Search for the cell housing the specified text and yield its [x, y] center coordinate. 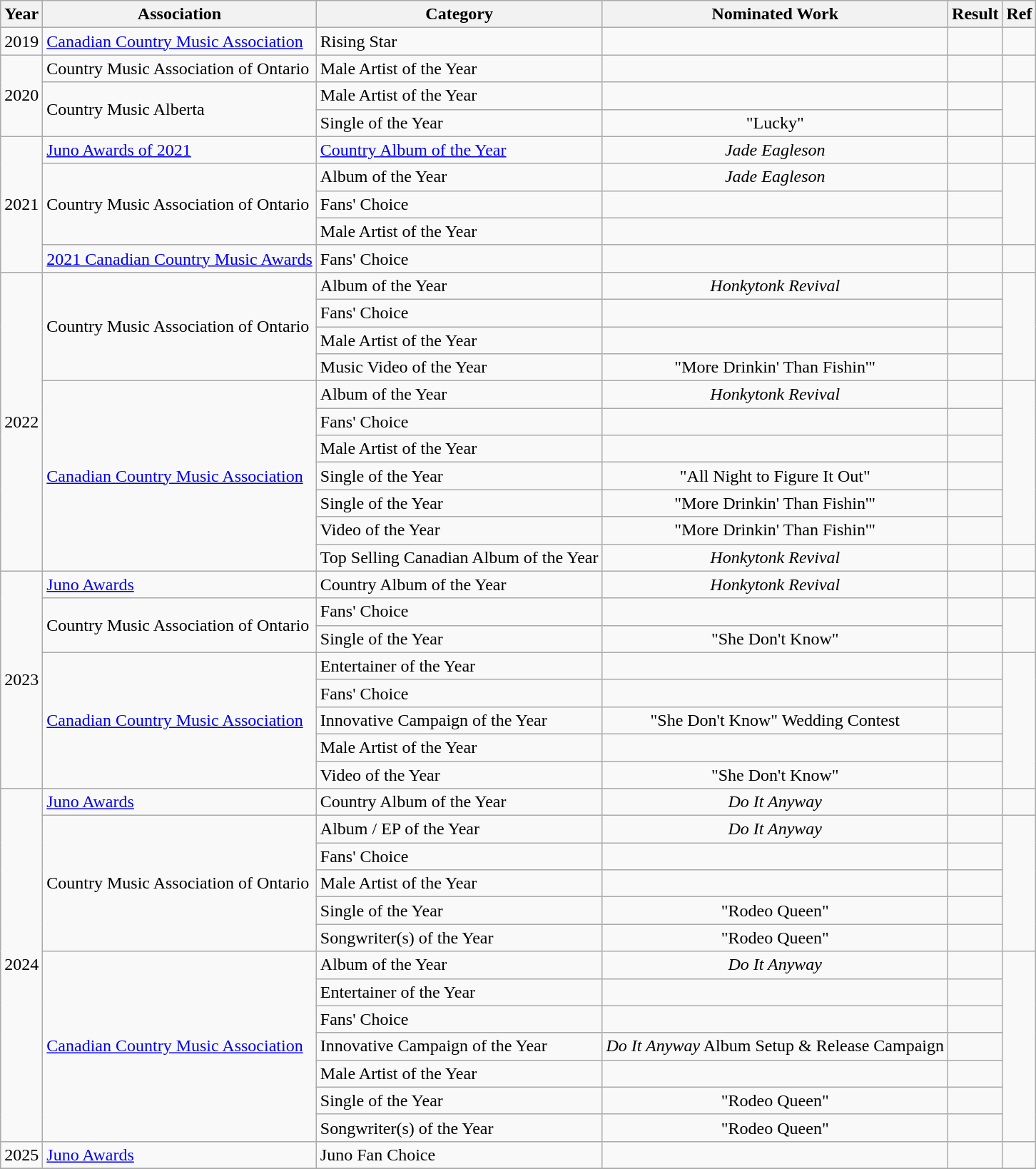
Ref [1019, 14]
Album / EP of the Year [459, 829]
"She Don't Know" Wedding Contest [775, 720]
Category [459, 14]
2021 [21, 204]
2022 [21, 421]
Country Music Alberta [180, 109]
2024 [21, 965]
2021 Canadian Country Music Awards [180, 258]
Year [21, 14]
Nominated Work [775, 14]
Music Video of the Year [459, 368]
Top Selling Canadian Album of the Year [459, 557]
Result [975, 14]
Juno Awards of 2021 [180, 150]
"Lucky" [775, 123]
2025 [21, 1155]
Do It Anyway Album Setup & Release Campaign [775, 1046]
2023 [21, 679]
Juno Fan Choice [459, 1155]
2020 [21, 96]
"All Night to Figure It Out" [775, 476]
2019 [21, 41]
Association [180, 14]
Rising Star [459, 41]
